Scan for the cell matching the given text and deliver its [X, Y] coordinate at center. 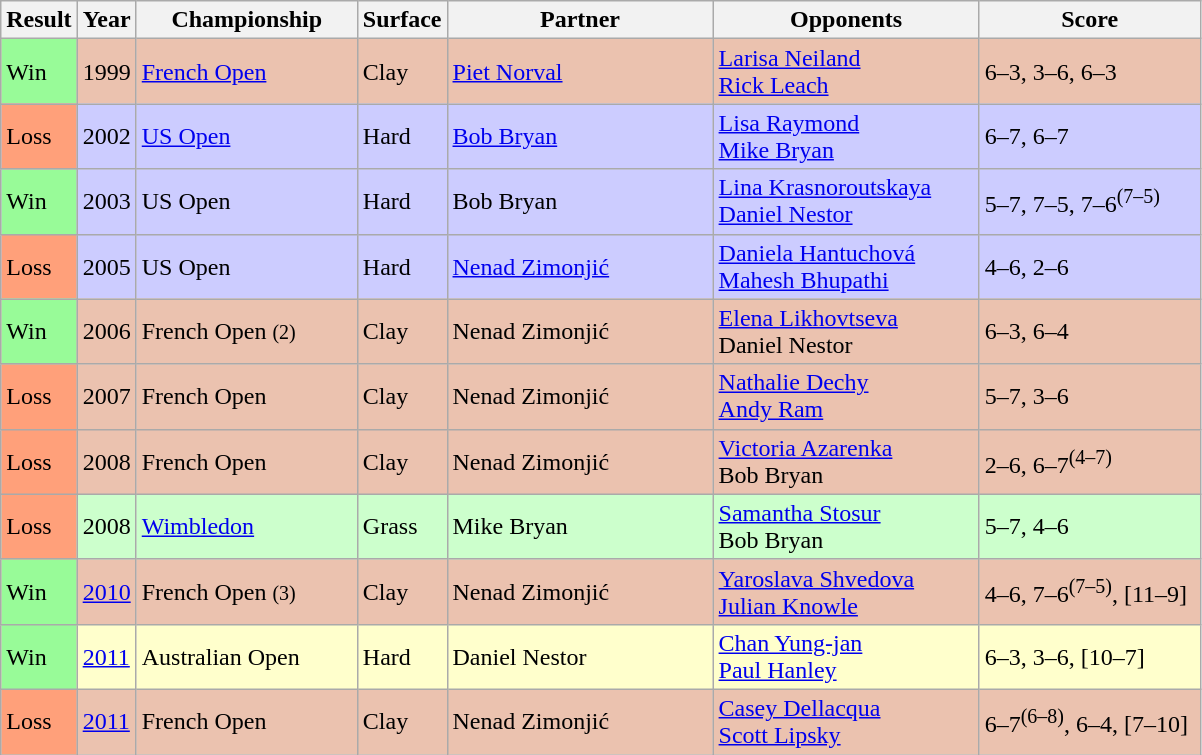
6–3, 3–6, 6–3 [1090, 72]
Daniel Nestor [580, 656]
5–7, 4–6 [1090, 526]
Partner [580, 20]
Victoria Azarenka Bob Bryan [846, 462]
2002 [106, 136]
4–6, 2–6 [1090, 266]
6–7(6–8), 6–4, [7–10] [1090, 722]
Yaroslava Shvedova Julian Knowle [846, 592]
1999 [106, 72]
Championship [246, 20]
Surface [402, 20]
6–3, 6–4 [1090, 332]
6–3, 3–6, [10–7] [1090, 656]
5–7, 3–6 [1090, 396]
2007 [106, 396]
2005 [106, 266]
Piet Norval [580, 72]
Grass [402, 526]
2006 [106, 332]
Larisa Neiland Rick Leach [846, 72]
Lisa Raymond Mike Bryan [846, 136]
Australian Open [246, 656]
2–6, 6–7(4–7) [1090, 462]
Mike Bryan [580, 526]
Result [39, 20]
Casey Dellacqua Scott Lipsky [846, 722]
2010 [106, 592]
Score [1090, 20]
French Open (3) [246, 592]
Elena Likhovtseva Daniel Nestor [846, 332]
Year [106, 20]
4–6, 7–6(7–5), [11–9] [1090, 592]
Lina Krasnoroutskaya Daniel Nestor [846, 202]
Samantha Stosur Bob Bryan [846, 526]
French Open (2) [246, 332]
Wimbledon [246, 526]
Opponents [846, 20]
Chan Yung-jan Paul Hanley [846, 656]
5–7, 7–5, 7–6(7–5) [1090, 202]
Nathalie Dechy Andy Ram [846, 396]
6–7, 6–7 [1090, 136]
Daniela Hantuchová Mahesh Bhupathi [846, 266]
2003 [106, 202]
